Search for the cell housing the specified text and yield its (X, Y) center coordinate. 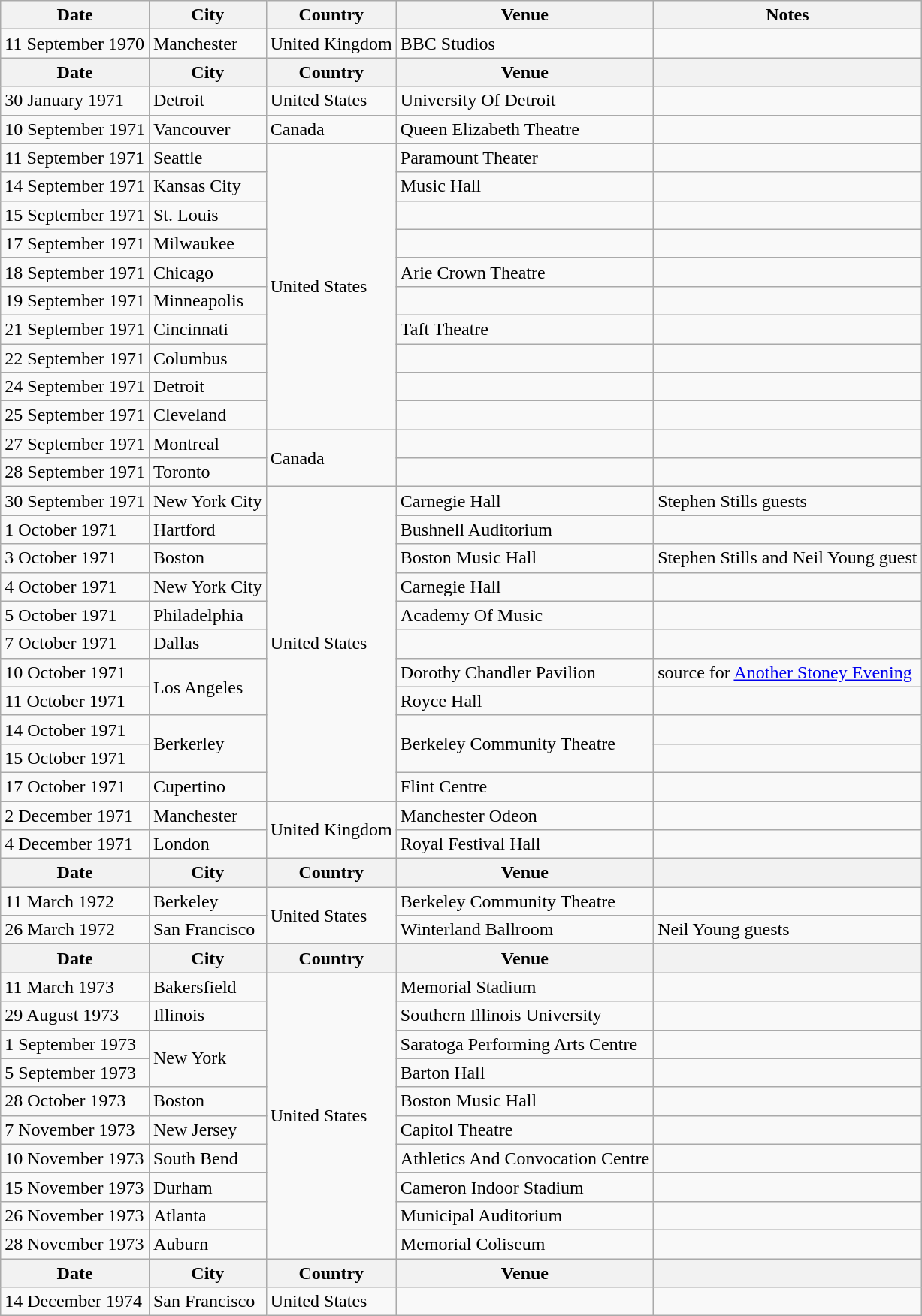
28 September 1971 (75, 472)
Minneapolis (207, 300)
New York (207, 1058)
Notes (787, 15)
Flint Centre (524, 786)
Capitol Theatre (524, 1130)
11 September 1971 (75, 158)
Academy Of Music (524, 615)
5 October 1971 (75, 615)
Music Hall (524, 186)
11 September 1970 (75, 44)
Hartford (207, 530)
St. Louis (207, 215)
Memorial Coliseum (524, 1244)
BBC Studios (524, 44)
Berkeley (207, 901)
17 October 1971 (75, 786)
7 November 1973 (75, 1130)
Arie Crown Theatre (524, 272)
15 October 1971 (75, 758)
Los Angeles (207, 687)
Manchester Odeon (524, 815)
Toronto (207, 472)
26 November 1973 (75, 1215)
Vancouver (207, 129)
Durham (207, 1187)
Dorothy Chandler Pavilion (524, 672)
South Bend (207, 1158)
Winterland Ballroom (524, 930)
10 October 1971 (75, 672)
Saratoga Performing Arts Centre (524, 1044)
27 September 1971 (75, 444)
24 September 1971 (75, 387)
Stephen Stills guests (787, 501)
28 November 1973 (75, 1244)
Neil Young guests (787, 930)
21 September 1971 (75, 329)
11 October 1971 (75, 701)
London (207, 844)
18 September 1971 (75, 272)
Chicago (207, 272)
Bushnell Auditorium (524, 530)
Philadelphia (207, 615)
University Of Detroit (524, 101)
3 October 1971 (75, 558)
Cupertino (207, 786)
30 September 1971 (75, 501)
25 September 1971 (75, 415)
Queen Elizabeth Theatre (524, 129)
22 September 1971 (75, 358)
Auburn (207, 1244)
Stephen Stills and Neil Young guest (787, 558)
Montreal (207, 444)
30 January 1971 (75, 101)
5 September 1973 (75, 1073)
28 October 1973 (75, 1101)
Cameron Indoor Stadium (524, 1187)
7 October 1971 (75, 644)
Barton Hall (524, 1073)
11 March 1973 (75, 987)
Atlanta (207, 1215)
29 August 1973 (75, 1016)
Athletics And Convocation Centre (524, 1158)
14 December 1974 (75, 1302)
2 December 1971 (75, 815)
Dallas (207, 644)
4 October 1971 (75, 587)
Bakersfield (207, 987)
Columbus (207, 358)
New Jersey (207, 1130)
1 September 1973 (75, 1044)
15 November 1973 (75, 1187)
Municipal Auditorium (524, 1215)
1 October 1971 (75, 530)
Taft Theatre (524, 329)
Seattle (207, 158)
11 March 1972 (75, 901)
Royal Festival Hall (524, 844)
19 September 1971 (75, 300)
Cincinnati (207, 329)
4 December 1971 (75, 844)
26 March 1972 (75, 930)
15 September 1971 (75, 215)
Berkerley (207, 744)
Royce Hall (524, 701)
10 September 1971 (75, 129)
Paramount Theater (524, 158)
Southern Illinois University (524, 1016)
Memorial Stadium (524, 987)
Milwaukee (207, 243)
14 September 1971 (75, 186)
source for Another Stoney Evening (787, 672)
Cleveland (207, 415)
10 November 1973 (75, 1158)
17 September 1971 (75, 243)
Illinois (207, 1016)
Kansas City (207, 186)
14 October 1971 (75, 729)
